Output the (X, Y) coordinate of the center of the cell containing the given text.  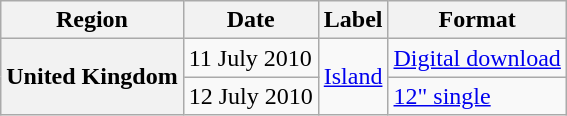
Region (92, 20)
Format (477, 20)
11 July 2010 (250, 58)
United Kingdom (92, 77)
12 July 2010 (250, 96)
Digital download (477, 58)
Date (250, 20)
Label (353, 20)
Island (353, 77)
12" single (477, 96)
